Search for the cell housing the specified text and yield its [X, Y] center coordinate. 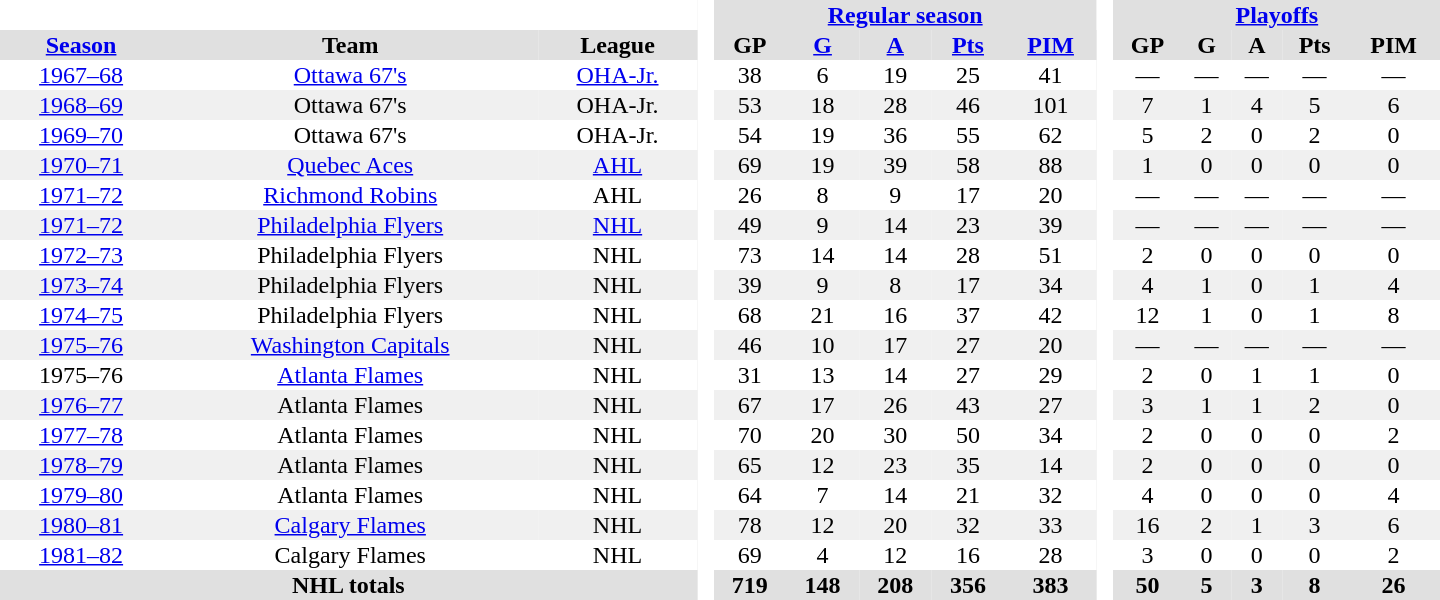
1969–70 [81, 135]
51 [1050, 255]
1976–77 [81, 405]
35 [968, 465]
49 [750, 225]
55 [968, 135]
18 [822, 105]
65 [750, 465]
208 [896, 585]
58 [968, 165]
33 [1050, 525]
Richmond Robins [350, 195]
NHL totals [348, 585]
78 [750, 525]
42 [1050, 315]
31 [750, 375]
53 [750, 105]
1973–74 [81, 285]
383 [1050, 585]
1968–69 [81, 105]
38 [750, 75]
54 [750, 135]
13 [822, 375]
1977–78 [81, 435]
68 [750, 315]
30 [896, 435]
10 [822, 345]
64 [750, 495]
29 [1050, 375]
43 [968, 405]
70 [750, 435]
1974–75 [81, 315]
Team [350, 45]
36 [896, 135]
1972–73 [81, 255]
Season [81, 45]
1967–68 [81, 75]
101 [1050, 105]
356 [968, 585]
67 [750, 405]
Playoffs [1277, 15]
Washington Capitals [350, 345]
1979–80 [81, 495]
62 [1050, 135]
1981–82 [81, 555]
Quebec Aces [350, 165]
41 [1050, 75]
88 [1050, 165]
148 [822, 585]
1980–81 [81, 525]
League [617, 45]
1978–79 [81, 465]
719 [750, 585]
Regular season [906, 15]
25 [968, 75]
37 [968, 315]
1970–71 [81, 165]
73 [750, 255]
